Return the [x, y] coordinate for the center point of the cell that contains the specified text.  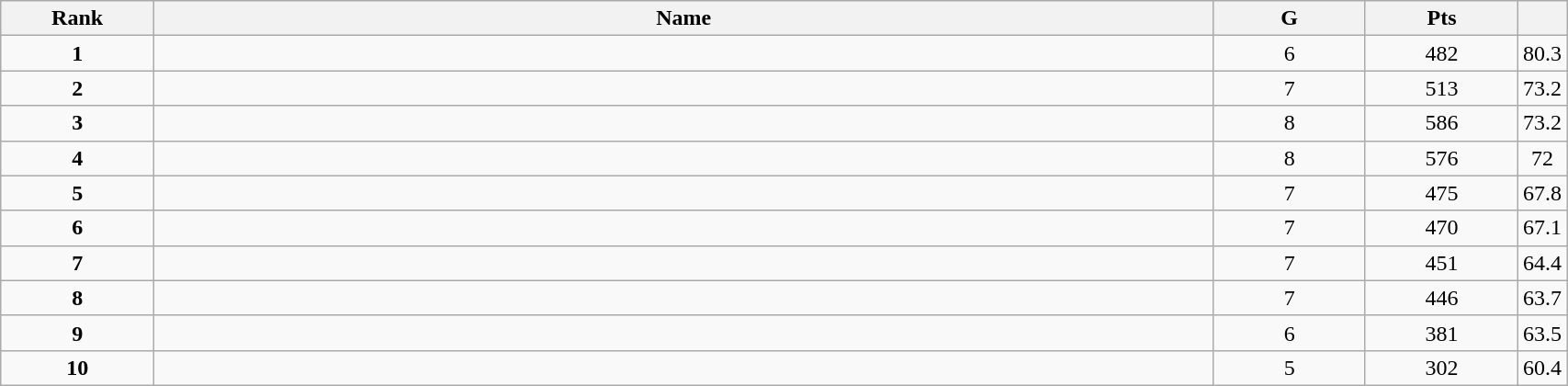
60.4 [1543, 368]
576 [1441, 158]
446 [1441, 298]
Rank [77, 18]
67.1 [1543, 228]
513 [1441, 88]
451 [1441, 263]
G [1290, 18]
63.7 [1543, 298]
10 [77, 368]
Pts [1441, 18]
1 [77, 53]
67.8 [1543, 193]
80.3 [1543, 53]
381 [1441, 333]
9 [77, 333]
Name [683, 18]
475 [1441, 193]
4 [77, 158]
64.4 [1543, 263]
63.5 [1543, 333]
482 [1441, 53]
302 [1441, 368]
2 [77, 88]
72 [1543, 158]
586 [1441, 123]
3 [77, 123]
470 [1441, 228]
